Return the (x, y) coordinate for the center point of the cell that contains the specified text.  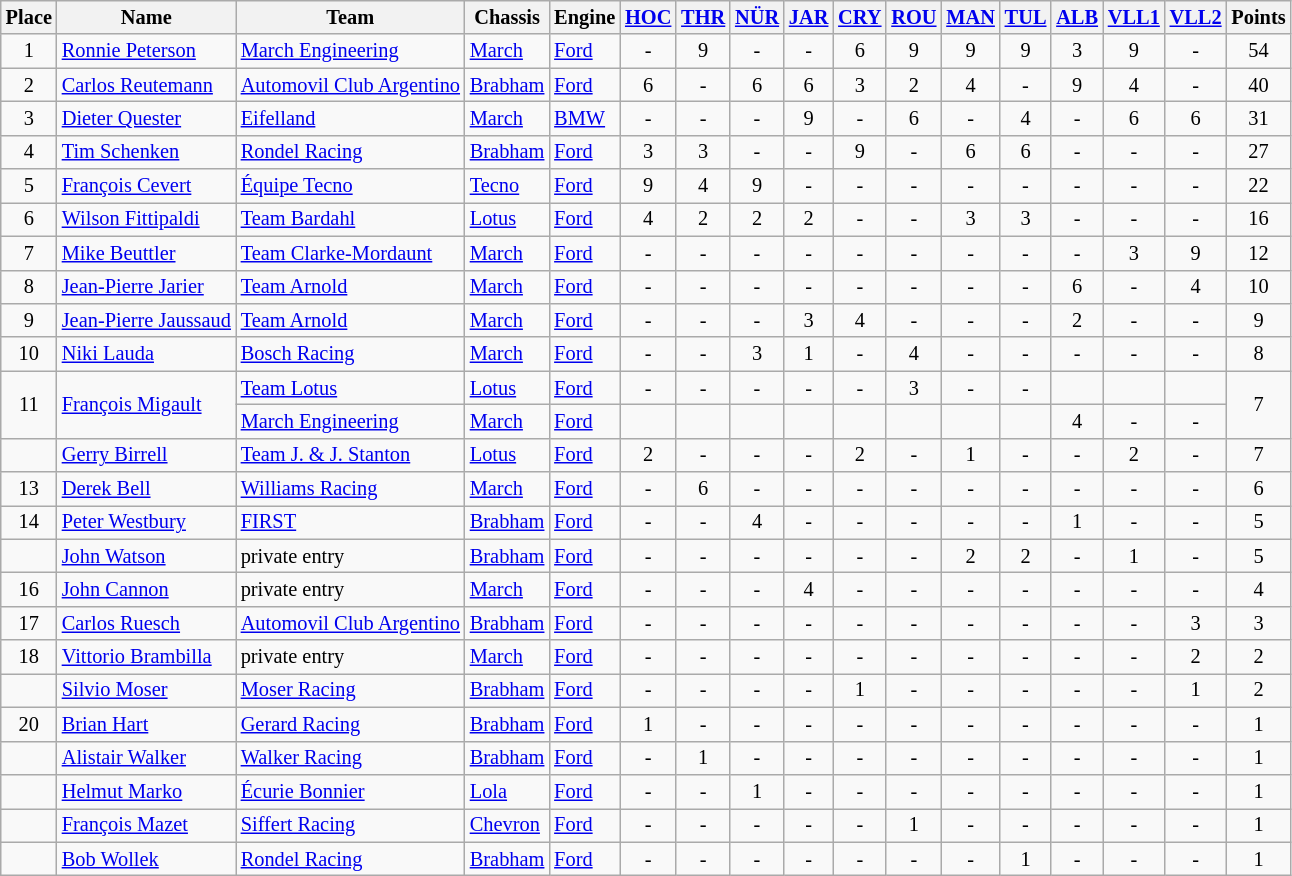
Équipe Tecno (350, 186)
11 (29, 404)
THR (703, 17)
Écurie Bonnier (350, 791)
Jean-Pierre Jarier (146, 287)
54 (1258, 51)
Wilson Fittipaldi (146, 219)
Tecno (507, 186)
18 (29, 657)
Gerry Birrell (146, 455)
Team Bardahl (350, 219)
ROU (914, 17)
27 (1258, 152)
Team Lotus (350, 388)
22 (1258, 186)
John Watson (146, 556)
Brian Hart (146, 724)
Carlos Reutemann (146, 85)
Bosch Racing (350, 354)
Chassis (507, 17)
Peter Westbury (146, 522)
François Cevert (146, 186)
FIRST (350, 522)
13 (29, 489)
Team Clarke-Mordaunt (350, 253)
VLL2 (1196, 17)
TUL (1026, 17)
ALB (1077, 17)
Vittorio Brambilla (146, 657)
Chevron (507, 825)
NÜR (757, 17)
Ronnie Peterson (146, 51)
MAN (970, 17)
Engine (584, 17)
Place (29, 17)
Mike Beuttler (146, 253)
Siffert Racing (350, 825)
François Migault (146, 404)
Niki Lauda (146, 354)
John Cannon (146, 589)
Jean-Pierre Jaussaud (146, 320)
Eifelland (350, 118)
20 (29, 724)
Silvio Moser (146, 690)
Alistair Walker (146, 758)
BMW (584, 118)
Helmut Marko (146, 791)
Points (1258, 17)
JAR (808, 17)
12 (1258, 253)
31 (1258, 118)
Walker Racing (350, 758)
Bob Wollek (146, 859)
17 (29, 623)
40 (1258, 85)
Team J. & J. Stanton (350, 455)
Dieter Quester (146, 118)
Team (350, 17)
Carlos Ruesch (146, 623)
Gerard Racing (350, 724)
Williams Racing (350, 489)
CRY (860, 17)
Tim Schenken (146, 152)
14 (29, 522)
Name (146, 17)
Derek Bell (146, 489)
François Mazet (146, 825)
Lola (507, 791)
VLL1 (1134, 17)
HOC (648, 17)
Moser Racing (350, 690)
